From the cell containing the given text, extract its center point as (X, Y) coordinate. 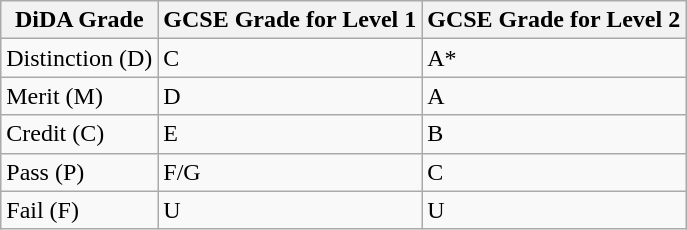
B (554, 134)
GCSE Grade for Level 2 (554, 20)
D (290, 96)
Merit (M) (80, 96)
Fail (F) (80, 210)
DiDA Grade (80, 20)
Pass (P) (80, 172)
E (290, 134)
F/G (290, 172)
A (554, 96)
GCSE Grade for Level 1 (290, 20)
Distinction (D) (80, 58)
Credit (C) (80, 134)
A* (554, 58)
